Identify which cell holds the provided text, then report its (x, y) central coordinate. 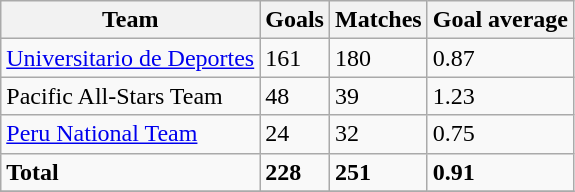
48 (295, 96)
251 (378, 172)
1.23 (500, 96)
180 (378, 58)
0.75 (500, 134)
24 (295, 134)
228 (295, 172)
Matches (378, 20)
0.87 (500, 58)
Goal average (500, 20)
39 (378, 96)
Goals (295, 20)
0.91 (500, 172)
161 (295, 58)
32 (378, 134)
Universitario de Deportes (130, 58)
Pacific All-Stars Team (130, 96)
Peru National Team (130, 134)
Total (130, 172)
Team (130, 20)
